Search for the cell housing the specified text and yield its (X, Y) center coordinate. 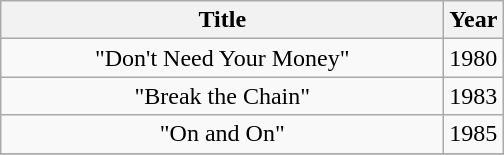
"Don't Need Your Money" (222, 58)
"On and On" (222, 134)
1985 (474, 134)
1983 (474, 96)
Year (474, 20)
Title (222, 20)
"Break the Chain" (222, 96)
1980 (474, 58)
